Output the (x, y) coordinate of the center of the cell containing the given text.  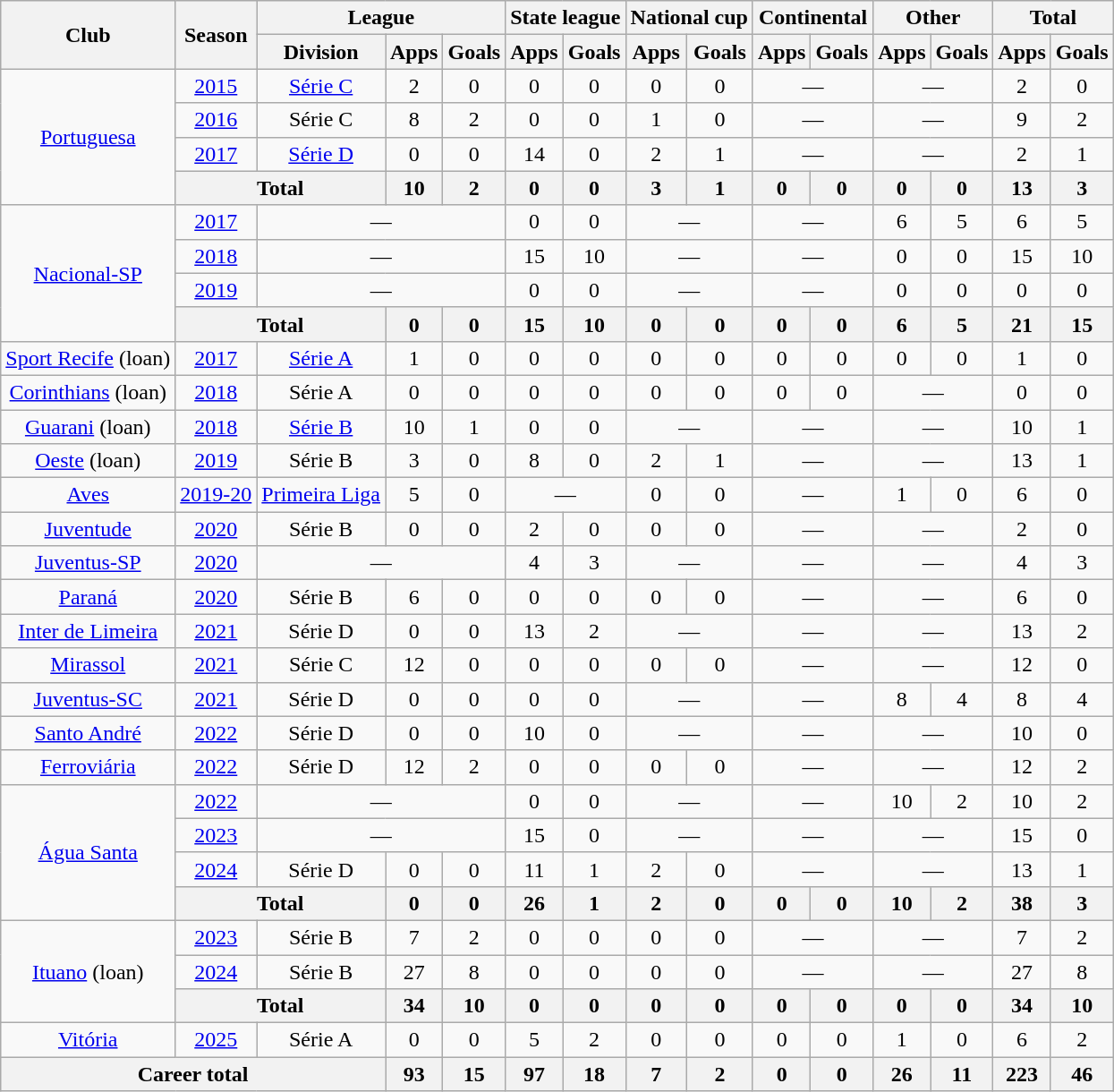
18 (594, 1074)
2015 (217, 86)
2019-20 (217, 495)
Other (933, 18)
9 (1022, 120)
Career total (193, 1074)
Nacional-SP (88, 273)
223 (1022, 1074)
Juventus-SC (88, 699)
Santo André (88, 733)
2025 (217, 1040)
93 (413, 1074)
Ituano (loan) (88, 971)
League (381, 18)
Vitória (88, 1040)
Ferroviária (88, 767)
Portuguesa (88, 137)
Primeira Liga (321, 495)
21 (1022, 324)
Água Santa (88, 852)
National cup (689, 18)
Paraná (88, 597)
38 (1022, 903)
Guarani (loan) (88, 427)
Sport Recife (loan) (88, 358)
Juventude (88, 529)
Aves (88, 495)
2016 (217, 120)
Continental (812, 18)
Corinthians (loan) (88, 392)
Oeste (loan) (88, 461)
State league (566, 18)
Mirassol (88, 665)
46 (1082, 1074)
Club (88, 35)
97 (534, 1074)
Season (217, 35)
14 (534, 154)
Inter de Limeira (88, 631)
Division (321, 52)
Juventus-SP (88, 563)
